From the cell containing the given text, extract its center point as [x, y] coordinate. 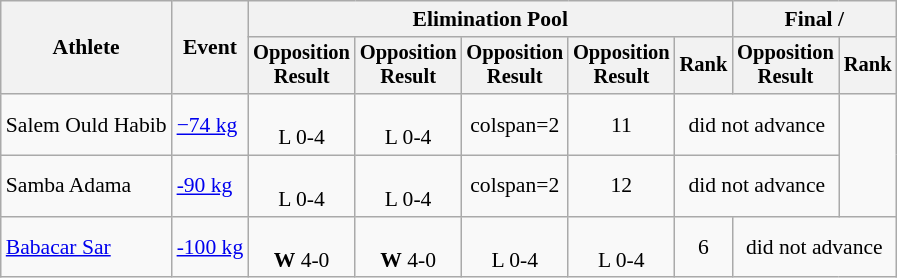
-90 kg [210, 186]
11 [622, 124]
Athlete [86, 48]
Salem Ould Habib [86, 124]
Samba Adama [86, 186]
-100 kg [210, 248]
6 [704, 248]
Event [210, 48]
12 [622, 186]
Final / [814, 19]
−74 kg [210, 124]
Elimination Pool [490, 19]
Babacar Sar [86, 248]
